Extract the [x, y] coordinate from the center of the cell holding the provided text.  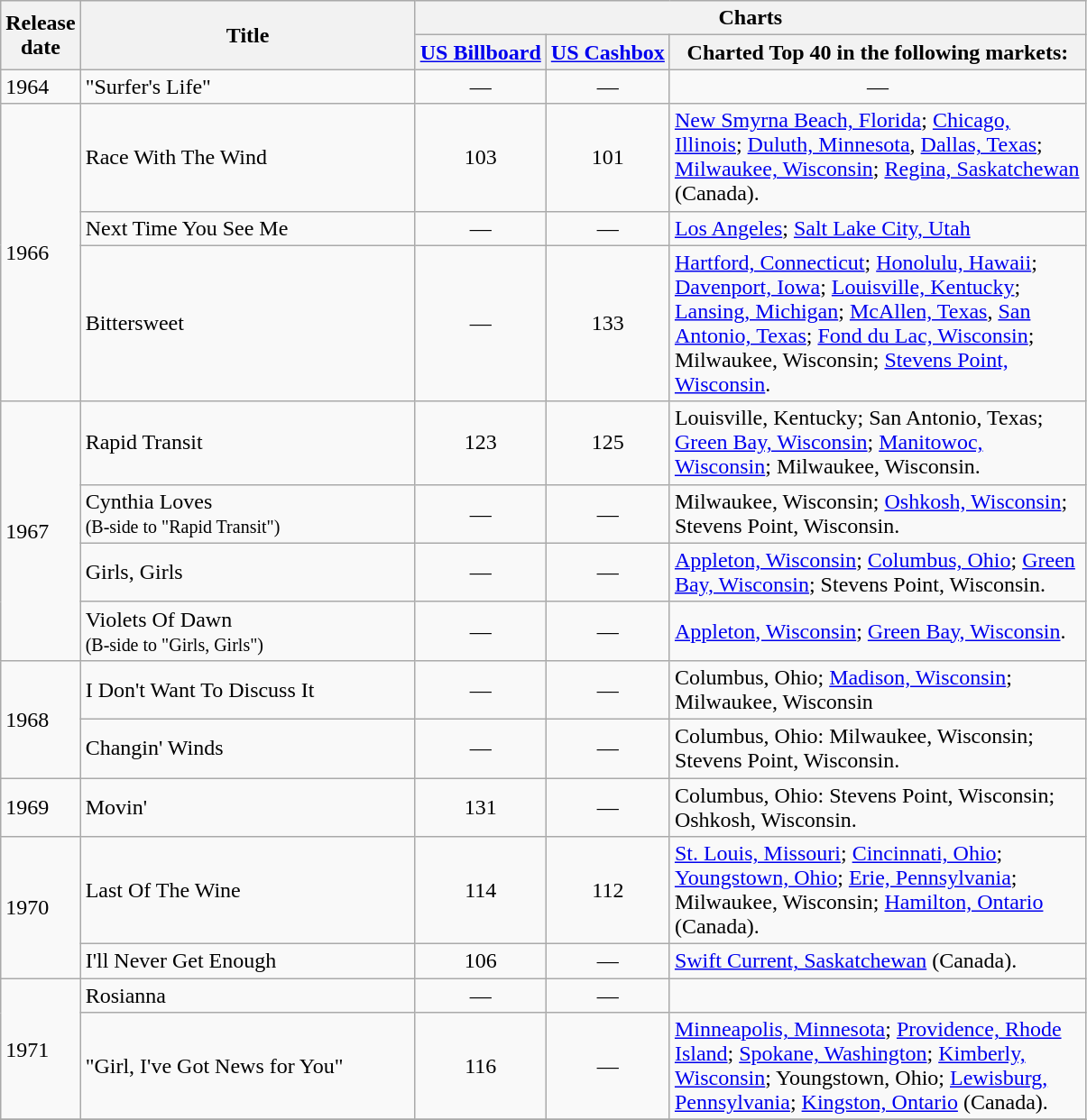
Columbus, Ohio; Madison, Wisconsin; Milwaukee, Wisconsin [877, 689]
125 [608, 443]
103 [480, 157]
131 [480, 806]
Girls, Girls [247, 572]
1964 [41, 87]
Next Time You See Me [247, 228]
US Billboard [480, 52]
Charted Top 40 in the following markets: [877, 52]
Cynthia Loves(B-side to "Rapid Transit") [247, 514]
123 [480, 443]
US Cashbox [608, 52]
114 [480, 891]
Louisville, Kentucky; San Antonio, Texas; Green Bay, Wisconsin; Manitowoc, Wisconsin; Milwaukee, Wisconsin. [877, 443]
Last Of The Wine [247, 891]
Race With The Wind [247, 157]
101 [608, 157]
1969 [41, 806]
New Smyrna Beach, Florida; Chicago, Illinois; Duluth, Minnesota, Dallas, Texas; Milwaukee, Wisconsin; Regina, Saskatchewan (Canada). [877, 157]
Bittersweet [247, 323]
1971 [41, 1050]
Charts [751, 18]
St. Louis, Missouri; Cincinnati, Ohio; Youngstown, Ohio; Erie, Pennsylvania; Milwaukee, Wisconsin; Hamilton, Ontario (Canada). [877, 891]
1970 [41, 907]
Los Angeles; Salt Lake City, Utah [877, 228]
I'll Never Get Enough [247, 961]
Rosianna [247, 996]
"Girl, I've Got News for You" [247, 1066]
Milwaukee, Wisconsin; Oshkosh, Wisconsin; Stevens Point, Wisconsin. [877, 514]
"Surfer's Life" [247, 87]
Release date [41, 35]
Appleton, Wisconsin; Columbus, Ohio; Green Bay, Wisconsin; Stevens Point, Wisconsin. [877, 572]
Swift Current, Saskatchewan (Canada). [877, 961]
Columbus, Ohio: Stevens Point, Wisconsin; Oshkosh, Wisconsin. [877, 806]
Rapid Transit [247, 443]
Columbus, Ohio: Milwaukee, Wisconsin; Stevens Point, Wisconsin. [877, 748]
Movin' [247, 806]
112 [608, 891]
Appleton, Wisconsin; Green Bay, Wisconsin. [877, 631]
I Don't Want To Discuss It [247, 689]
133 [608, 323]
Changin' Winds [247, 748]
116 [480, 1066]
Title [247, 35]
1966 [41, 252]
1968 [41, 719]
1967 [41, 530]
Violets Of Dawn(B-side to "Girls, Girls") [247, 631]
106 [480, 961]
